Search for the cell housing the specified text and yield its (x, y) center coordinate. 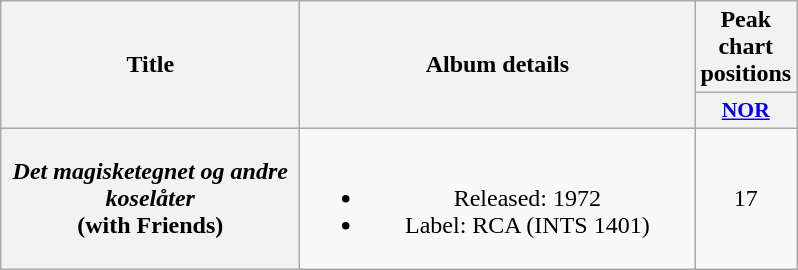
NOR (746, 111)
Album details (498, 65)
Released: 1972Label: RCA (INTS 1401) (498, 198)
Title (150, 65)
17 (746, 198)
Peak chartpositions (746, 47)
Det magisketegnet og andre koselåter (with Friends) (150, 198)
